Search for the cell housing the specified text and yield its [x, y] center coordinate. 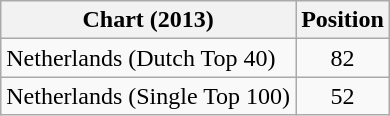
82 [343, 58]
52 [343, 96]
Netherlands (Dutch Top 40) [148, 58]
Chart (2013) [148, 20]
Position [343, 20]
Netherlands (Single Top 100) [148, 96]
